Find where the given text appears and provide that cell's center as [X, Y] coordinate. 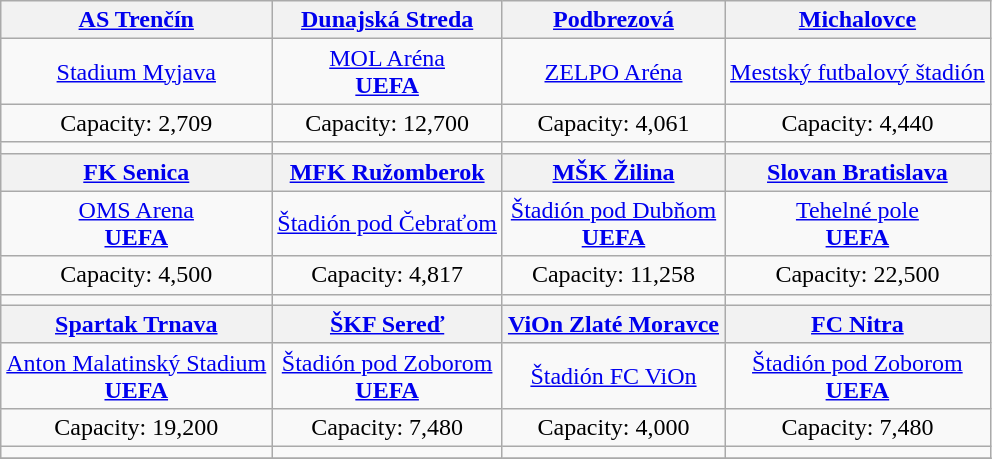
ViOn Zlaté Moravce [613, 324]
Dunajská Streda [388, 20]
Capacity: 2,709 [136, 123]
Spartak Trnava [136, 324]
Podbrezová [613, 20]
Stadium Myjava [136, 72]
MOL Aréna UEFA [388, 72]
Capacity: 4,500 [136, 275]
Capacity: 4,061 [613, 123]
Štadión pod Čebraťom [388, 224]
AS Trenčín [136, 20]
Štadión pod DubňomUEFA [613, 224]
Slovan Bratislava [858, 172]
Capacity: 4,440 [858, 123]
ZELPO Aréna [613, 72]
Tehelné poleUEFA [858, 224]
Michalovce [858, 20]
Mestský futbalový štadión [858, 72]
Capacity: 4,000 [613, 427]
ŠKF Sereď [388, 324]
FK Senica [136, 172]
MFK Ružomberok [388, 172]
Anton Malatinský StadiumUEFA [136, 376]
MŠK Žilina [613, 172]
Capacity: 11,258 [613, 275]
Capacity: 22,500 [858, 275]
Capacity: 12,700 [388, 123]
Capacity: 4,817 [388, 275]
OMS ArenaUEFA [136, 224]
Capacity: 19,200 [136, 427]
Štadión FC ViOn [613, 376]
FC Nitra [858, 324]
